Pinpoint the cell where the given text exists, returning its (x, y) midpoint coordinate. 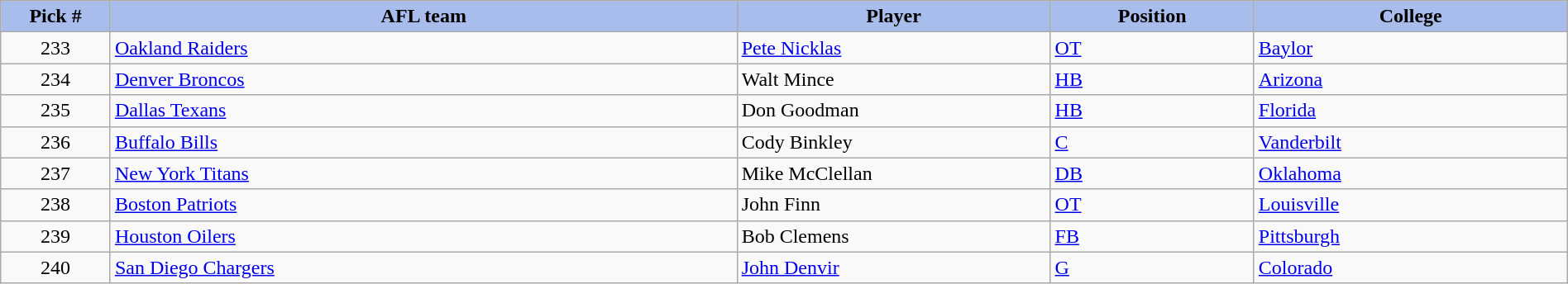
College (1411, 17)
Vanderbilt (1411, 142)
Dallas Texans (423, 111)
Oakland Raiders (423, 48)
Denver Broncos (423, 79)
Florida (1411, 111)
Pete Nicklas (893, 48)
FB (1152, 236)
Louisville (1411, 205)
John Finn (893, 205)
Houston Oilers (423, 236)
Player (893, 17)
New York Titans (423, 173)
Mike McClellan (893, 173)
Bob Clemens (893, 236)
238 (56, 205)
234 (56, 79)
236 (56, 142)
G (1152, 267)
Boston Patriots (423, 205)
AFL team (423, 17)
San Diego Chargers (423, 267)
Oklahoma (1411, 173)
Buffalo Bills (423, 142)
Walt Mince (893, 79)
C (1152, 142)
237 (56, 173)
Pick # (56, 17)
239 (56, 236)
Cody Binkley (893, 142)
235 (56, 111)
Baylor (1411, 48)
John Denvir (893, 267)
DB (1152, 173)
240 (56, 267)
Arizona (1411, 79)
Colorado (1411, 267)
Pittsburgh (1411, 236)
Don Goodman (893, 111)
Position (1152, 17)
233 (56, 48)
